Find where the given text appears and provide that cell's center as [x, y] coordinate. 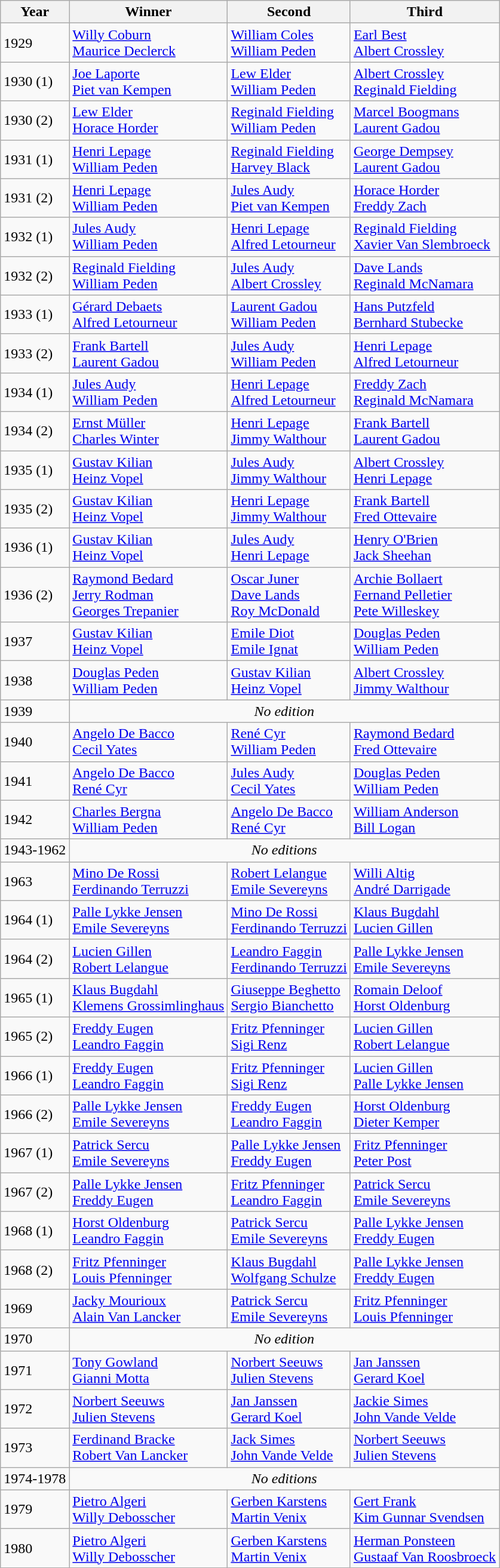
1943-1962 [35, 850]
Jackie Simes John Vande Velde [424, 1409]
1968 (2) [35, 1269]
Angelo De Bacco Cecil Yates [148, 742]
1967 (2) [35, 1192]
1968 (1) [35, 1231]
Charles Bergna William Peden [148, 819]
Fritz Pfenninger Peter Post [424, 1154]
René Cyr William Peden [289, 742]
1980 [35, 1548]
Horace Horder Freddy Zach [424, 198]
1964 (2) [35, 959]
Romain Deloof Horst Oldenburg [424, 997]
Albert Crossley Henri Lepage [424, 469]
1931 (1) [35, 159]
Emile Diot Emile Ignat [289, 641]
Joe Laporte Piet van Kempen [148, 81]
Klaus Bugdahl Klemens Grossimlinghaus [148, 997]
Jules Audy Piet van Kempen [289, 198]
Frank Bartell Fred Ottevaire [424, 509]
Raymond Bedard Jerry Rodman Georges Trepanier [148, 595]
1933 (1) [35, 314]
William Coles William Peden [289, 43]
Jules Audy Cecil Yates [289, 781]
1966 (2) [35, 1114]
Oscar Juner Dave Lands Roy McDonald [289, 595]
Lucien Gillen Palle Lykke Jensen [424, 1075]
1932 (1) [35, 236]
1936 (2) [35, 595]
Jules Audy Jimmy Walthour [289, 469]
Jack Simes John Vande Velde [289, 1447]
Horst Oldenburg Leandro Faggin [148, 1231]
Horst Oldenburg Dieter Kemper [424, 1114]
Winner [148, 12]
1939 [35, 711]
Reginald Fielding Harvey Black [289, 159]
1935 (2) [35, 509]
1973 [35, 1447]
1969 [35, 1309]
Willi Altig André Darrigade [424, 881]
1965 (2) [35, 1037]
Third [424, 12]
Gert Frank Kim Gunnar Svendsen [424, 1509]
Raymond Bedard Fred Ottevaire [424, 742]
Lew Elder Horace Horder [148, 121]
Jules Audy Albert Crossley [289, 276]
1937 [35, 641]
1966 (1) [35, 1075]
1979 [35, 1509]
Reginald Fielding Xavier Van Slembroeck [424, 236]
1934 (2) [35, 431]
Earl Best Albert Crossley [424, 43]
1930 (1) [35, 81]
Hans Putzfeld Bernhard Stubecke [424, 314]
1942 [35, 819]
1964 (1) [35, 920]
Klaus Bugdahl Wolfgang Schulze [289, 1269]
Ferdinand Bracke Robert Van Lancker [148, 1447]
Klaus Bugdahl Lucien Gillen [424, 920]
Laurent Gadou William Peden [289, 314]
1930 (2) [35, 121]
1970 [35, 1339]
1935 (1) [35, 469]
1931 (2) [35, 198]
Dave Lands Reginald McNamara [424, 276]
Albert Crossley Reginald Fielding [424, 81]
1940 [35, 742]
Robert Lelangue Emile Severeyns [289, 881]
Willy Coburn Maurice Declerck [148, 43]
Tony Gowland Gianni Motta [148, 1370]
Henry O'Brien Jack Sheehan [424, 548]
1967 (1) [35, 1154]
1941 [35, 781]
Fritz Pfenninger Leandro Faggin [289, 1192]
William Anderson Bill Logan [424, 819]
1936 (1) [35, 548]
Gérard Debaets Alfred Letourneur [148, 314]
Year [35, 12]
Albert Crossley Jimmy Walthour [424, 681]
Lew Elder William Peden [289, 81]
Jules Audy Henri Lepage [289, 548]
1929 [35, 43]
Herman Ponsteen Gustaaf Van Roosbroeck [424, 1548]
Jacky Mourioux Alain Van Lancker [148, 1309]
1972 [35, 1409]
1934 (1) [35, 392]
Leandro Faggin Ferdinando Terruzzi [289, 959]
Ernst Müller Charles Winter [148, 431]
Freddy Zach Reginald McNamara [424, 392]
1933 (2) [35, 353]
Marcel Boogmans Laurent Gadou [424, 121]
Giuseppe Beghetto Sergio Bianchetto [289, 997]
1932 (2) [35, 276]
Second [289, 12]
1963 [35, 881]
Archie Bollaert Fernand Pelletier Pete Willeskey [424, 595]
1971 [35, 1370]
1938 [35, 681]
1965 (1) [35, 997]
George Dempsey Laurent Gadou [424, 159]
1974-1978 [35, 1478]
